Output the (X, Y) coordinate of the center of the cell containing the given text.  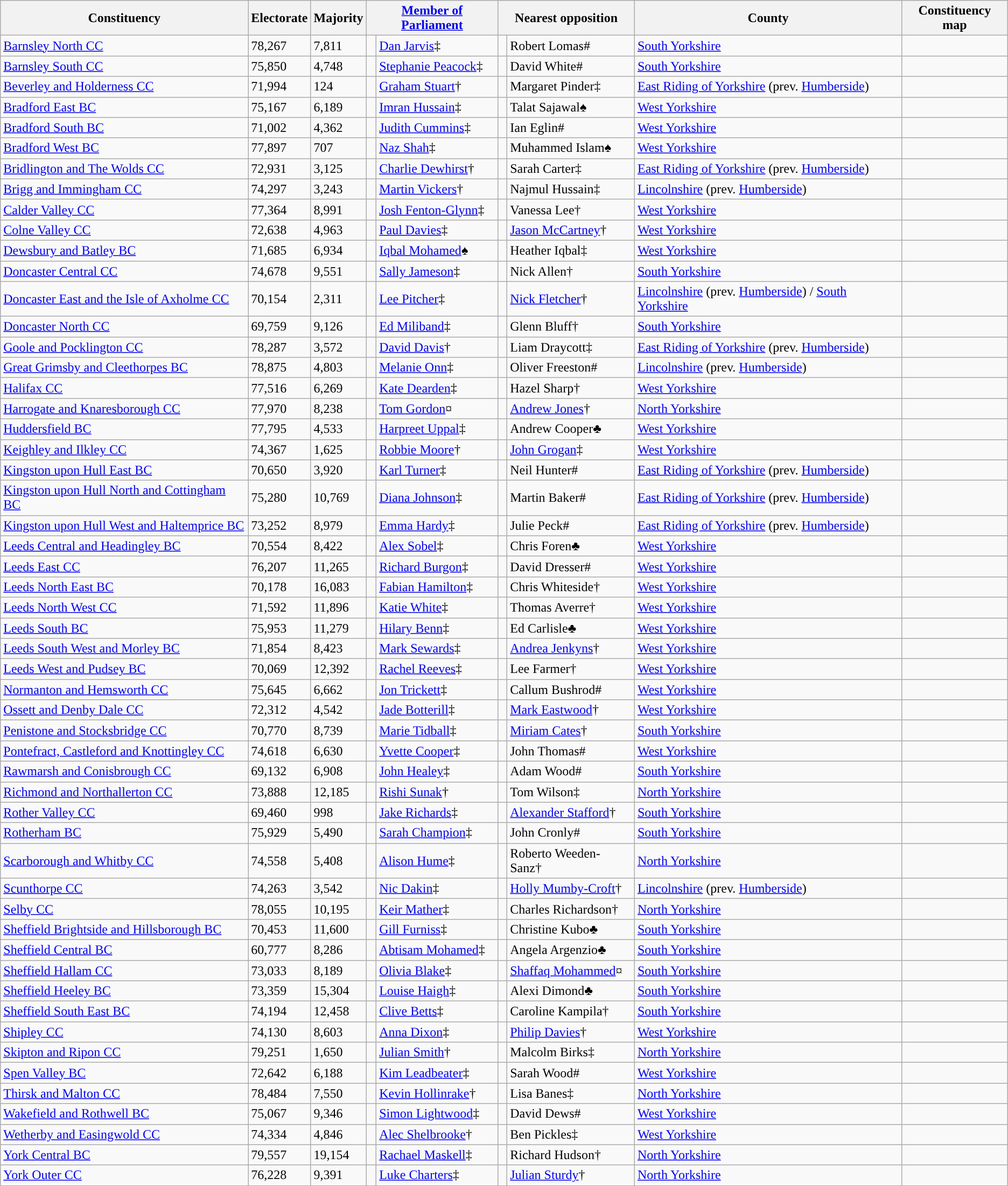
70,178 (279, 587)
77,795 (279, 429)
Member of Parliament (432, 18)
Lincolnshire (prev. Humberside) / South Yorkshire (768, 299)
4,362 (338, 128)
71,854 (279, 649)
4,748 (338, 66)
Anna Dixon‡ (437, 1032)
75,850 (279, 66)
Neil Hunter# (571, 470)
Imran Hussain‡ (437, 107)
124 (338, 87)
60,777 (279, 950)
Spen Valley BC (124, 1073)
Kate Dearden‡ (437, 388)
Rawmarsh and Conisbrough CC (124, 771)
Kingston upon Hull North and Cottingham BC (124, 497)
12,392 (338, 669)
Ian Eglin# (571, 128)
Alison Hume‡ (437, 860)
Shipley CC (124, 1032)
Luke Charters‡ (437, 1175)
Goole and Pocklington CC (124, 347)
75,167 (279, 107)
Colne Valley CC (124, 230)
Josh Fenton-Glynn‡ (437, 209)
Jake Richards‡ (437, 812)
Angela Argenzio♣ (571, 950)
Nick Allen† (571, 271)
Emma Hardy‡ (437, 525)
10,195 (338, 909)
Dan Jarvis‡ (437, 46)
998 (338, 812)
11,896 (338, 607)
Wakefield and Rothwell BC (124, 1114)
6,189 (338, 107)
Holly Mumby-Croft† (571, 888)
75,280 (279, 497)
70,770 (279, 731)
Malcolm Birks‡ (571, 1052)
Louise Haigh‡ (437, 991)
Kim Leadbeater‡ (437, 1073)
Julian Smith† (437, 1052)
75,929 (279, 833)
Keighley and Ilkley CC (124, 450)
Great Grimsby and Cleethorpes BC (124, 368)
9,551 (338, 271)
72,638 (279, 230)
Margaret Pinder‡ (571, 87)
78,287 (279, 347)
Talat Sajawal♠ (571, 107)
Charles Richardson† (571, 909)
Lee Farmer† (571, 669)
Sarah Carter‡ (571, 169)
David White# (571, 66)
8,991 (338, 209)
Clive Betts‡ (437, 1012)
Fabian Hamilton‡ (437, 587)
Sheffield Central BC (124, 950)
Paul Davies‡ (437, 230)
Richmond and Northallerton CC (124, 792)
7,550 (338, 1093)
3,572 (338, 347)
Bridlington and The Wolds CC (124, 169)
Selby CC (124, 909)
10,769 (338, 497)
78,055 (279, 909)
73,888 (279, 792)
72,931 (279, 169)
Chris Foren♣ (571, 546)
Robbie Moore† (437, 450)
77,516 (279, 388)
Tom Gordon¤ (437, 409)
Harrogate and Knaresborough CC (124, 409)
York Central BC (124, 1155)
Nic Dakin‡ (437, 888)
8,603 (338, 1032)
6,908 (338, 771)
15,304 (338, 991)
69,460 (279, 812)
6,269 (338, 388)
Ed Carlisle♣ (571, 628)
8,189 (338, 971)
Brigg and Immingham CC (124, 189)
70,650 (279, 470)
Graham Stuart† (437, 87)
Sarah Wood# (571, 1073)
Najmul Hussain‡ (571, 189)
76,207 (279, 566)
Julian Sturdy† (571, 1175)
Sheffield South East BC (124, 1012)
Melanie Onn‡ (437, 368)
8,286 (338, 950)
6,188 (338, 1073)
Iqbal Mohamed♠ (437, 250)
Diana Johnson‡ (437, 497)
Constituency (124, 18)
County (768, 18)
Stephanie Peacock‡ (437, 66)
Sally Jameson‡ (437, 271)
Callum Bushrod# (571, 690)
Alex Sobel‡ (437, 546)
Keir Mather‡ (437, 909)
Simon Lightwood‡ (437, 1114)
Leeds East CC (124, 566)
Roberto Weeden-Sanz† (571, 860)
9,126 (338, 327)
74,194 (279, 1012)
Jade Botterill‡ (437, 710)
Barnsley North CC (124, 46)
6,934 (338, 250)
Katie White‡ (437, 607)
Penistone and Stocksbridge CC (124, 731)
73,359 (279, 991)
71,002 (279, 128)
Kevin Hollinrake† (437, 1093)
73,252 (279, 525)
Rotherham BC (124, 833)
Alexi Dimond♣ (571, 991)
Leeds North West CC (124, 607)
Scarborough and Whitby CC (124, 860)
77,364 (279, 209)
Andrew Jones† (571, 409)
Leeds Central and Headingley BC (124, 546)
75,645 (279, 690)
72,312 (279, 710)
Muhammed Islam♠ (571, 148)
69,759 (279, 327)
74,130 (279, 1032)
Tom Wilson‡ (571, 792)
3,920 (338, 470)
Richard Hudson† (571, 1155)
4,963 (338, 230)
Bradford South BC (124, 128)
Alexander Stafford† (571, 812)
16,083 (338, 587)
71,685 (279, 250)
8,422 (338, 546)
Halifax CC (124, 388)
72,642 (279, 1073)
Shaffaq Mohammed¤ (571, 971)
Doncaster Central CC (124, 271)
Leeds West and Pudsey BC (124, 669)
Thirsk and Malton CC (124, 1093)
Christine Kubo♣ (571, 929)
Andrew Cooper♣ (571, 429)
David Dresser# (571, 566)
Sarah Champion‡ (437, 833)
Olivia Blake‡ (437, 971)
David Dews# (571, 1114)
74,558 (279, 860)
74,297 (279, 189)
74,618 (279, 751)
Calder Valley CC (124, 209)
Miriam Cates† (571, 731)
78,875 (279, 368)
12,458 (338, 1012)
Lisa Banes‡ (571, 1093)
78,484 (279, 1093)
11,265 (338, 566)
Leeds North East BC (124, 587)
Martin Vickers† (437, 189)
7,811 (338, 46)
71,592 (279, 607)
78,267 (279, 46)
Lee Pitcher‡ (437, 299)
79,557 (279, 1155)
Bradford West BC (124, 148)
Julie Peck# (571, 525)
8,238 (338, 409)
9,346 (338, 1114)
Leeds South BC (124, 628)
John Healey‡ (437, 771)
2,311 (338, 299)
Majority (338, 18)
Sheffield Hallam CC (124, 971)
5,490 (338, 833)
Rachel Reeves‡ (437, 669)
Gill Furniss‡ (437, 929)
12,185 (338, 792)
69,132 (279, 771)
Beverley and Holderness CC (124, 87)
Harpreet Uppal‡ (437, 429)
74,334 (279, 1134)
Electorate (279, 18)
Mark Sewards‡ (437, 649)
74,367 (279, 450)
70,554 (279, 546)
9,391 (338, 1175)
11,600 (338, 929)
John Thomas# (571, 751)
1,650 (338, 1052)
70,453 (279, 929)
Caroline Kampila† (571, 1012)
John Grogan‡ (571, 450)
Kingston upon Hull West and Haltemprice BC (124, 525)
Sheffield Heeley BC (124, 991)
4,846 (338, 1134)
Richard Burgon‡ (437, 566)
David Davis† (437, 347)
Barnsley South CC (124, 66)
5,408 (338, 860)
Chris Whiteside† (571, 587)
6,662 (338, 690)
Doncaster East and the Isle of Axholme CC (124, 299)
74,263 (279, 888)
Glenn Bluff† (571, 327)
Rother Valley CC (124, 812)
Liam Draycott‡ (571, 347)
Alec Shelbrooke† (437, 1134)
76,228 (279, 1175)
Nick Fletcher† (571, 299)
Naz Shah‡ (437, 148)
1,625 (338, 450)
Charlie Dewhirst† (437, 169)
Andrea Jenkyns† (571, 649)
Robert Lomas# (571, 46)
71,994 (279, 87)
Dewsbury and Batley BC (124, 250)
8,739 (338, 731)
74,678 (279, 271)
Normanton and Hemsworth CC (124, 690)
3,542 (338, 888)
Karl Turner‡ (437, 470)
Constituency map (954, 18)
8,979 (338, 525)
Kingston upon Hull East BC (124, 470)
Ben Pickles‡ (571, 1134)
Leeds South West and Morley BC (124, 649)
19,154 (338, 1155)
Abtisam Mohamed‡ (437, 950)
Mark Eastwood† (571, 710)
John Cronly# (571, 833)
73,033 (279, 971)
75,067 (279, 1114)
Bradford East BC (124, 107)
4,803 (338, 368)
70,069 (279, 669)
6,630 (338, 751)
York Outer CC (124, 1175)
11,279 (338, 628)
8,423 (338, 649)
Wetherby and Easingwold CC (124, 1134)
Oliver Freeston# (571, 368)
Martin Baker# (571, 497)
3,125 (338, 169)
77,970 (279, 409)
Rishi Sunak† (437, 792)
Thomas Averre† (571, 607)
Jason McCartney† (571, 230)
Yvette Cooper‡ (437, 751)
Skipton and Ripon CC (124, 1052)
Ed Miliband‡ (437, 327)
Vanessa Lee† (571, 209)
Hilary Benn‡ (437, 628)
Ossett and Denby Dale CC (124, 710)
Jon Trickett‡ (437, 690)
70,154 (279, 299)
Adam Wood# (571, 771)
4,542 (338, 710)
Doncaster North CC (124, 327)
75,953 (279, 628)
Rachael Maskell‡ (437, 1155)
Sheffield Brightside and Hillsborough BC (124, 929)
Judith Cummins‡ (437, 128)
Marie Tidball‡ (437, 731)
Pontefract, Castleford and Knottingley CC (124, 751)
707 (338, 148)
Nearest opposition (566, 18)
4,533 (338, 429)
Hazel Sharp† (571, 388)
Scunthorpe CC (124, 888)
Huddersfield BC (124, 429)
3,243 (338, 189)
77,897 (279, 148)
Heather Iqbal‡ (571, 250)
Philip Davies† (571, 1032)
79,251 (279, 1052)
